Search for the cell housing the specified text and yield its [X, Y] center coordinate. 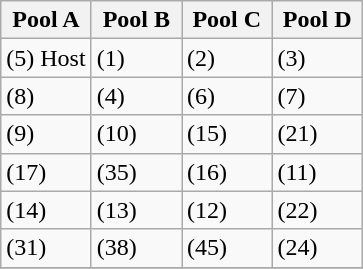
(17) [46, 172]
(3) [317, 58]
(11) [317, 172]
(16) [227, 172]
(10) [136, 134]
(31) [46, 248]
(13) [136, 210]
(38) [136, 248]
(2) [227, 58]
(4) [136, 96]
Pool B [136, 20]
Pool D [317, 20]
(14) [46, 210]
(9) [46, 134]
(21) [317, 134]
(45) [227, 248]
Pool C [227, 20]
(35) [136, 172]
(1) [136, 58]
(5) Host [46, 58]
(24) [317, 248]
(12) [227, 210]
(6) [227, 96]
Pool A [46, 20]
(22) [317, 210]
(7) [317, 96]
(8) [46, 96]
(15) [227, 134]
